Return the [X, Y] coordinate for the center point of the cell that contains the specified text.  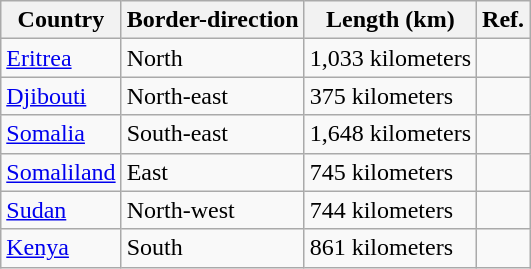
Sudan [61, 210]
744 kilometers [390, 210]
Length (km) [390, 20]
North-east [212, 96]
Border-direction [212, 20]
Country [61, 20]
Eritrea [61, 58]
North [212, 58]
East [212, 172]
Kenya [61, 248]
861 kilometers [390, 248]
Ref. [504, 20]
South [212, 248]
North-west [212, 210]
South-east [212, 134]
Somalia [61, 134]
Somaliland [61, 172]
1,033 kilometers [390, 58]
375 kilometers [390, 96]
1,648 kilometers [390, 134]
Djibouti [61, 96]
745 kilometers [390, 172]
